Provide the [x, y] coordinate of the cell's center where the given text is located.  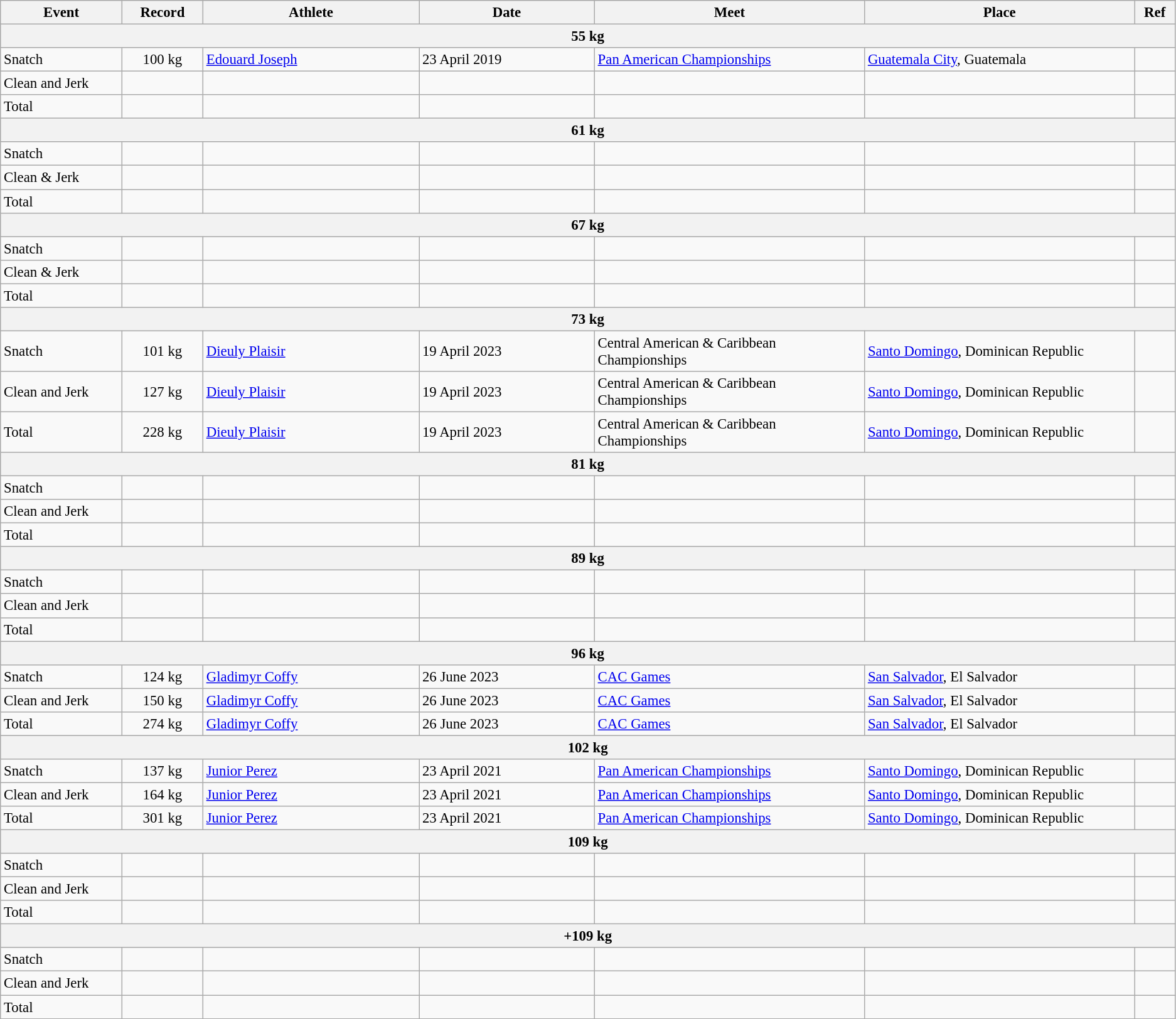
73 kg [588, 319]
101 kg [162, 351]
Event [61, 13]
150 kg [162, 700]
55 kg [588, 36]
124 kg [162, 676]
109 kg [588, 842]
301 kg [162, 818]
+109 kg [588, 936]
Ref [1155, 13]
Athlete [311, 13]
164 kg [162, 794]
81 kg [588, 464]
Date [507, 13]
137 kg [162, 771]
102 kg [588, 747]
Record [162, 13]
100 kg [162, 60]
Meet [729, 13]
67 kg [588, 225]
61 kg [588, 131]
96 kg [588, 653]
Edouard Joseph [311, 60]
Place [1000, 13]
127 kg [162, 392]
274 kg [162, 724]
228 kg [162, 432]
23 April 2019 [507, 60]
Guatemala City, Guatemala [1000, 60]
89 kg [588, 558]
